From the cell containing the given text, extract its center point as (x, y) coordinate. 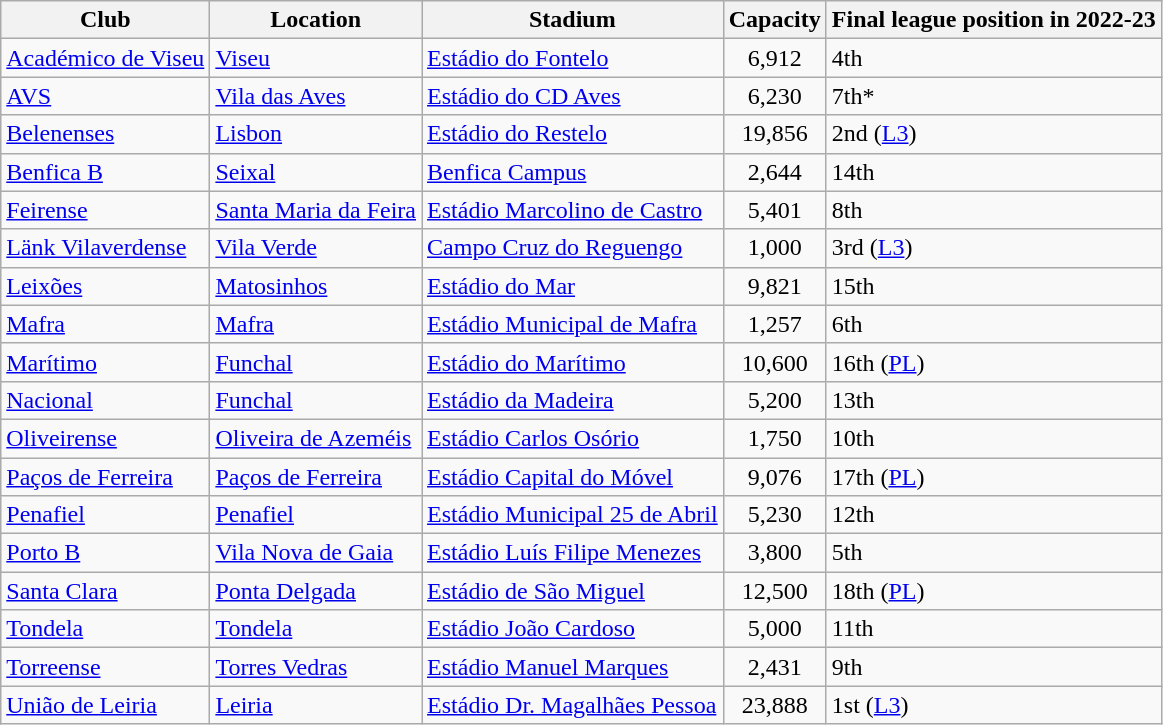
Marítimo (106, 362)
9,076 (774, 477)
2,644 (774, 172)
16th (PL) (994, 362)
Leiria (316, 705)
1,000 (774, 248)
9th (994, 667)
17th (PL) (994, 477)
5,230 (774, 515)
Ponta Delgada (316, 591)
Benfica B (106, 172)
6,912 (774, 58)
5,200 (774, 400)
3rd (L3) (994, 248)
Vila das Aves (316, 96)
Club (106, 20)
5th (994, 553)
10,600 (774, 362)
7th* (994, 96)
Oliveirense (106, 438)
Estádio Municipal 25 de Abril (573, 515)
Estádio Municipal de Mafra (573, 324)
Estádio Dr. Magalhães Pessoa (573, 705)
18th (PL) (994, 591)
Estádio Manuel Marques (573, 667)
Final league position in 2022-23 (994, 20)
19,856 (774, 134)
5,401 (774, 210)
Torreense (106, 667)
8th (994, 210)
Location (316, 20)
Seixal (316, 172)
Vila Verde (316, 248)
Estádio do CD Aves (573, 96)
União de Leiria (106, 705)
23,888 (774, 705)
6,230 (774, 96)
Stadium (573, 20)
2,431 (774, 667)
Académico de Viseu (106, 58)
Estádio João Cardoso (573, 629)
1st (L3) (994, 705)
3,800 (774, 553)
Estádio Capital do Móvel (573, 477)
Feirense (106, 210)
Campo Cruz do Reguengo (573, 248)
4th (994, 58)
10th (994, 438)
1,750 (774, 438)
9,821 (774, 286)
Estádio da Madeira (573, 400)
Oliveira de Azeméis (316, 438)
Viseu (316, 58)
2nd (L3) (994, 134)
Estádio de São Miguel (573, 591)
AVS (106, 96)
Vila Nova de Gaia (316, 553)
Santa Maria da Feira (316, 210)
Belenenses (106, 134)
Leixões (106, 286)
Estádio Luís Filipe Menezes (573, 553)
Capacity (774, 20)
6th (994, 324)
Porto B (106, 553)
5,000 (774, 629)
Nacional (106, 400)
Torres Vedras (316, 667)
Lisbon (316, 134)
Estádio Marcolino de Castro (573, 210)
14th (994, 172)
Länk Vilaverdense (106, 248)
11th (994, 629)
13th (994, 400)
12th (994, 515)
15th (994, 286)
Estádio do Fontelo (573, 58)
Estádio do Restelo (573, 134)
1,257 (774, 324)
Benfica Campus (573, 172)
Matosinhos (316, 286)
Santa Clara (106, 591)
Estádio do Mar (573, 286)
12,500 (774, 591)
Estádio Carlos Osório (573, 438)
Estádio do Marítimo (573, 362)
